Locate the cell with the specified text and output its (x, y) center coordinate. 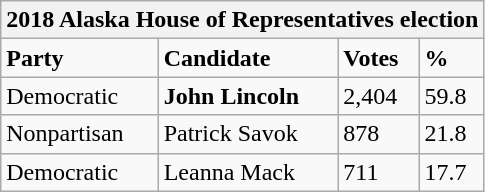
Patrick Savok (248, 134)
Votes (378, 58)
% (452, 58)
Nonpartisan (80, 134)
2,404 (378, 96)
59.8 (452, 96)
17.7 (452, 172)
21.8 (452, 134)
878 (378, 134)
Candidate (248, 58)
2018 Alaska House of Representatives election (242, 20)
711 (378, 172)
Party (80, 58)
John Lincoln (248, 96)
Leanna Mack (248, 172)
